Output the [X, Y] coordinate of the center of the cell containing the given text.  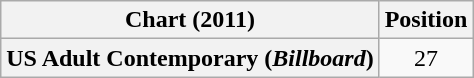
Position [426, 20]
US Adult Contemporary (Billboard) [190, 58]
Chart (2011) [190, 20]
27 [426, 58]
